Determine the (X, Y) coordinate at the center of the cell enclosing the given text.  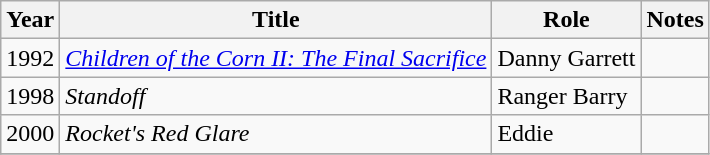
Year (30, 20)
Notes (675, 20)
Role (566, 20)
Title (276, 20)
Eddie (566, 134)
Children of the Corn II: The Final Sacrifice (276, 58)
Rocket's Red Glare (276, 134)
1992 (30, 58)
1998 (30, 96)
Danny Garrett (566, 58)
Standoff (276, 96)
2000 (30, 134)
Ranger Barry (566, 96)
